Scan for the cell matching the given text and deliver its [x, y] coordinate at center. 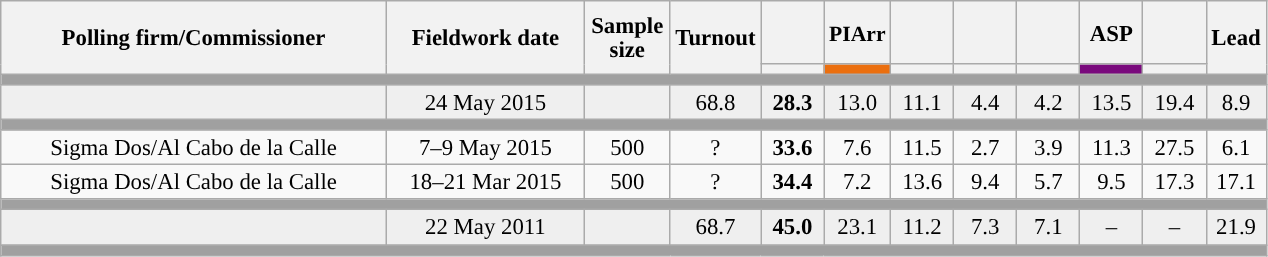
68.8 [716, 102]
ASP [1112, 32]
Sample size [627, 38]
7.2 [858, 182]
PIArr [858, 32]
7.1 [1048, 228]
11.5 [922, 148]
2.7 [986, 148]
6.1 [1236, 148]
24 May 2015 [485, 102]
9.4 [986, 182]
Polling firm/Commissioner [194, 38]
3.9 [1048, 148]
7.6 [858, 148]
4.4 [986, 102]
27.5 [1174, 148]
17.1 [1236, 182]
22 May 2011 [485, 228]
68.7 [716, 228]
Lead [1236, 38]
11.2 [922, 228]
11.3 [1112, 148]
28.3 [792, 102]
8.9 [1236, 102]
4.2 [1048, 102]
17.3 [1174, 182]
19.4 [1174, 102]
9.5 [1112, 182]
33.6 [792, 148]
7.3 [986, 228]
45.0 [792, 228]
13.0 [858, 102]
11.1 [922, 102]
5.7 [1048, 182]
34.4 [792, 182]
21.9 [1236, 228]
Fieldwork date [485, 38]
13.5 [1112, 102]
23.1 [858, 228]
7–9 May 2015 [485, 148]
Turnout [716, 38]
18–21 Mar 2015 [485, 182]
13.6 [922, 182]
